Output the [x, y] coordinate of the center of the cell containing the given text.  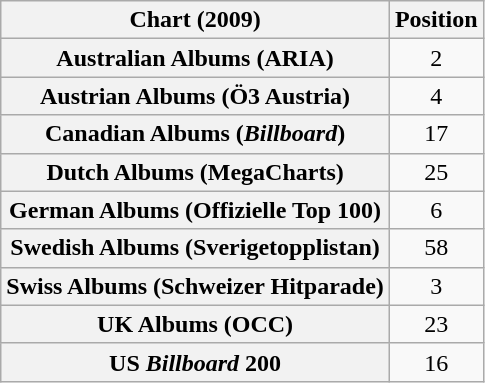
Dutch Albums (MegaCharts) [196, 172]
Australian Albums (ARIA) [196, 58]
US Billboard 200 [196, 362]
Canadian Albums (Billboard) [196, 134]
25 [436, 172]
16 [436, 362]
Austrian Albums (Ö3 Austria) [196, 96]
6 [436, 210]
3 [436, 286]
23 [436, 324]
UK Albums (OCC) [196, 324]
2 [436, 58]
German Albums (Offizielle Top 100) [196, 210]
Chart (2009) [196, 20]
Swiss Albums (Schweizer Hitparade) [196, 286]
17 [436, 134]
4 [436, 96]
Position [436, 20]
58 [436, 248]
Swedish Albums (Sverigetopplistan) [196, 248]
